Find where the given text appears and provide that cell's center as (x, y) coordinate. 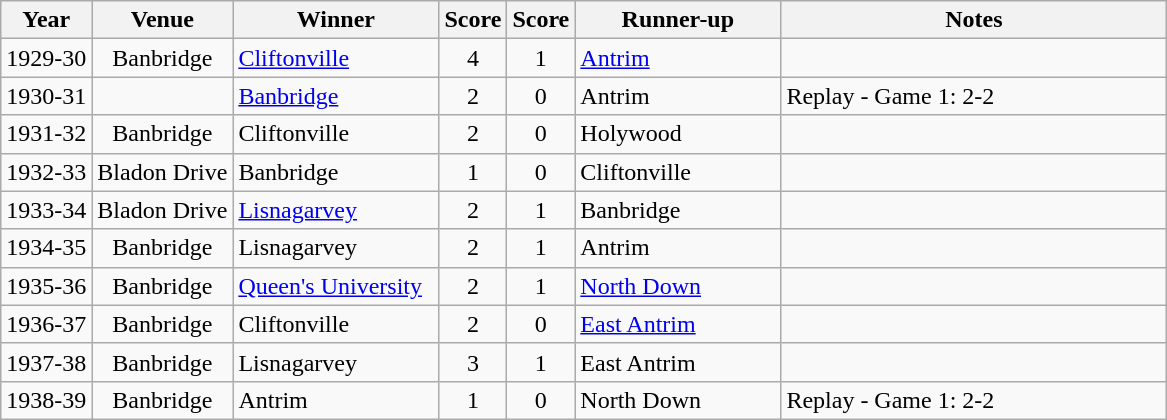
Winner (336, 20)
Holywood (678, 134)
1930-31 (46, 96)
1929-30 (46, 58)
Venue (162, 20)
1933-34 (46, 210)
4 (473, 58)
Runner-up (678, 20)
1935-36 (46, 286)
1938-39 (46, 400)
1936-37 (46, 324)
1931-32 (46, 134)
1937-38 (46, 362)
1932-33 (46, 172)
Year (46, 20)
1934-35 (46, 248)
Queen's University (336, 286)
Notes (974, 20)
3 (473, 362)
